Extract the (X, Y) coordinate from the center of the cell holding the provided text.  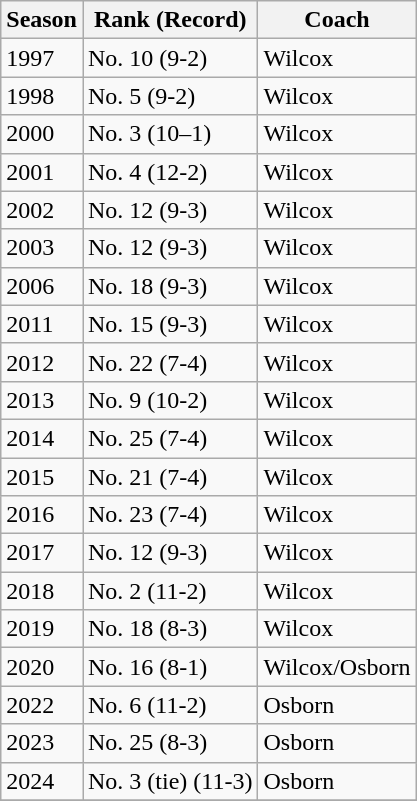
2016 (42, 515)
No. 18 (8-3) (170, 629)
Wilcox/Osborn (337, 667)
No. 10 (9-2) (170, 58)
2019 (42, 629)
No. 22 (7-4) (170, 362)
2018 (42, 591)
2017 (42, 553)
2006 (42, 286)
2000 (42, 134)
No. 6 (11-2) (170, 705)
Season (42, 20)
No. 4 (12-2) (170, 172)
No. 23 (7-4) (170, 515)
2013 (42, 400)
No. 25 (7-4) (170, 438)
2023 (42, 743)
Coach (337, 20)
No. 25 (8-3) (170, 743)
2001 (42, 172)
2020 (42, 667)
No. 2 (11-2) (170, 591)
No. 3 (tie) (11-3) (170, 781)
1998 (42, 96)
No. 5 (9-2) (170, 96)
No. 18 (9-3) (170, 286)
2002 (42, 210)
2015 (42, 477)
No. 15 (9-3) (170, 324)
2022 (42, 705)
Rank (Record) (170, 20)
No. 9 (10-2) (170, 400)
2003 (42, 248)
No. 16 (8-1) (170, 667)
2011 (42, 324)
2012 (42, 362)
No. 3 (10–1) (170, 134)
1997 (42, 58)
2014 (42, 438)
No. 21 (7-4) (170, 477)
2024 (42, 781)
